From the cell containing the given text, extract its center point as [x, y] coordinate. 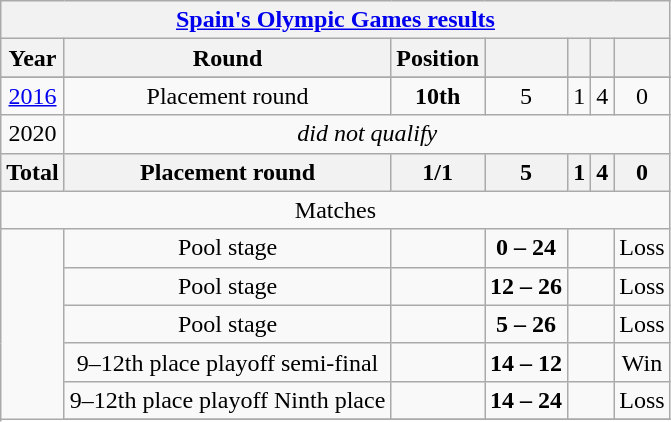
9–12th place playoff semi-final [228, 362]
did not qualify [367, 134]
Total [33, 172]
Matches [336, 210]
10th [438, 96]
14 – 24 [526, 400]
Win [642, 362]
2016 [33, 96]
0 – 24 [526, 248]
12 – 26 [526, 286]
Spain's Olympic Games results [336, 20]
Round [228, 58]
14 – 12 [526, 362]
Year [33, 58]
Position [438, 58]
2020 [33, 134]
1/1 [438, 172]
9–12th place playoff Ninth place [228, 400]
5 – 26 [526, 324]
